Identify which cell holds the provided text, then report its [X, Y] central coordinate. 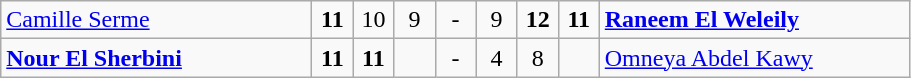
4 [496, 58]
10 [374, 20]
Omneya Abdel Kawy [754, 58]
12 [538, 20]
8 [538, 58]
Camille Serme [156, 20]
Raneem El Weleily [754, 20]
Nour El Sherbini [156, 58]
